Search for the cell housing the specified text and yield its [x, y] center coordinate. 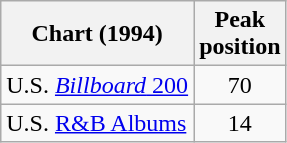
14 [240, 123]
Chart (1994) [98, 34]
U.S. Billboard 200 [98, 85]
70 [240, 85]
U.S. R&B Albums [98, 123]
Peakposition [240, 34]
